Capture the cell that displays the provided text and extract its [x, y] central coordinate. 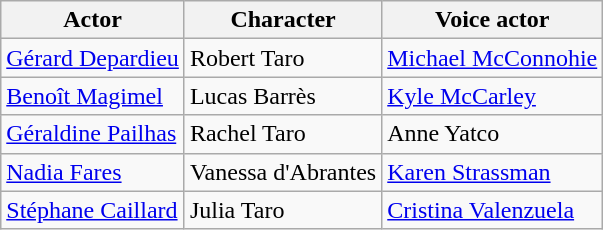
Julia Taro [282, 210]
Karen Strassman [492, 172]
Rachel Taro [282, 134]
Lucas Barrès [282, 96]
Robert Taro [282, 58]
Gérard Depardieu [93, 58]
Voice actor [492, 20]
Actor [93, 20]
Michael McConnohie [492, 58]
Vanessa d'Abrantes [282, 172]
Cristina Valenzuela [492, 210]
Géraldine Pailhas [93, 134]
Anne Yatco [492, 134]
Character [282, 20]
Nadia Fares [93, 172]
Benoît Magimel [93, 96]
Stéphane Caillard [93, 210]
Kyle McCarley [492, 96]
